Determine the [x, y] coordinate at the center of the cell enclosing the given text.  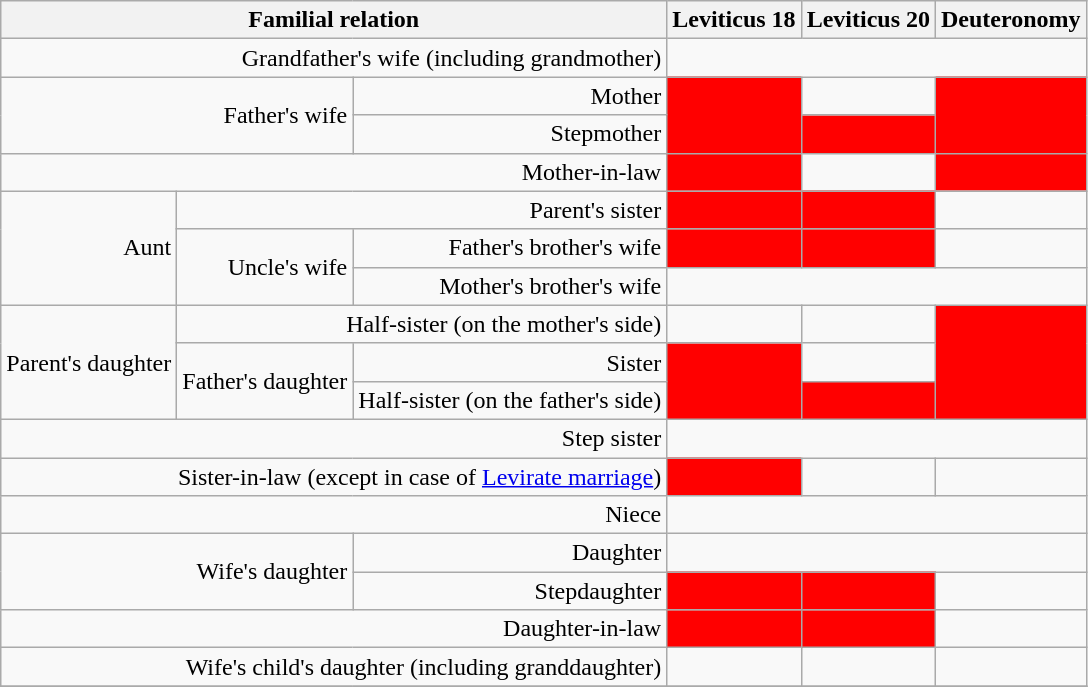
Stepdaughter [510, 591]
Stepmother [510, 134]
Leviticus 20 [868, 20]
Step sister [334, 438]
Half-sister (on the mother's side) [422, 324]
Niece [334, 515]
Deuteronomy [1012, 20]
Grandfather's wife (including grandmother) [334, 58]
Leviticus 18 [734, 20]
Daughter [510, 553]
Aunt [89, 248]
Father's daughter [265, 381]
Parent's sister [422, 210]
Parent's daughter [89, 362]
Father's brother's wife [510, 248]
Half-sister (on the father's side) [510, 400]
Mother's brother's wife [510, 286]
Uncle's wife [265, 267]
Wife's daughter [177, 572]
Daughter-in-law [334, 629]
Sister-in-law (except in case of Levirate marriage) [334, 477]
Father's wife [177, 115]
Mother-in-law [334, 172]
Mother [510, 96]
Familial relation [334, 20]
Wife's child's daughter (including granddaughter) [334, 667]
Sister [510, 362]
